For the text-containing cell, return its midpoint in (X, Y) coordinate format. 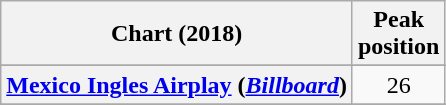
Mexico Ingles Airplay (Billboard) (177, 85)
Chart (2018) (177, 34)
Peakposition (398, 34)
26 (398, 85)
